From the cell containing the given text, extract its center point as (x, y) coordinate. 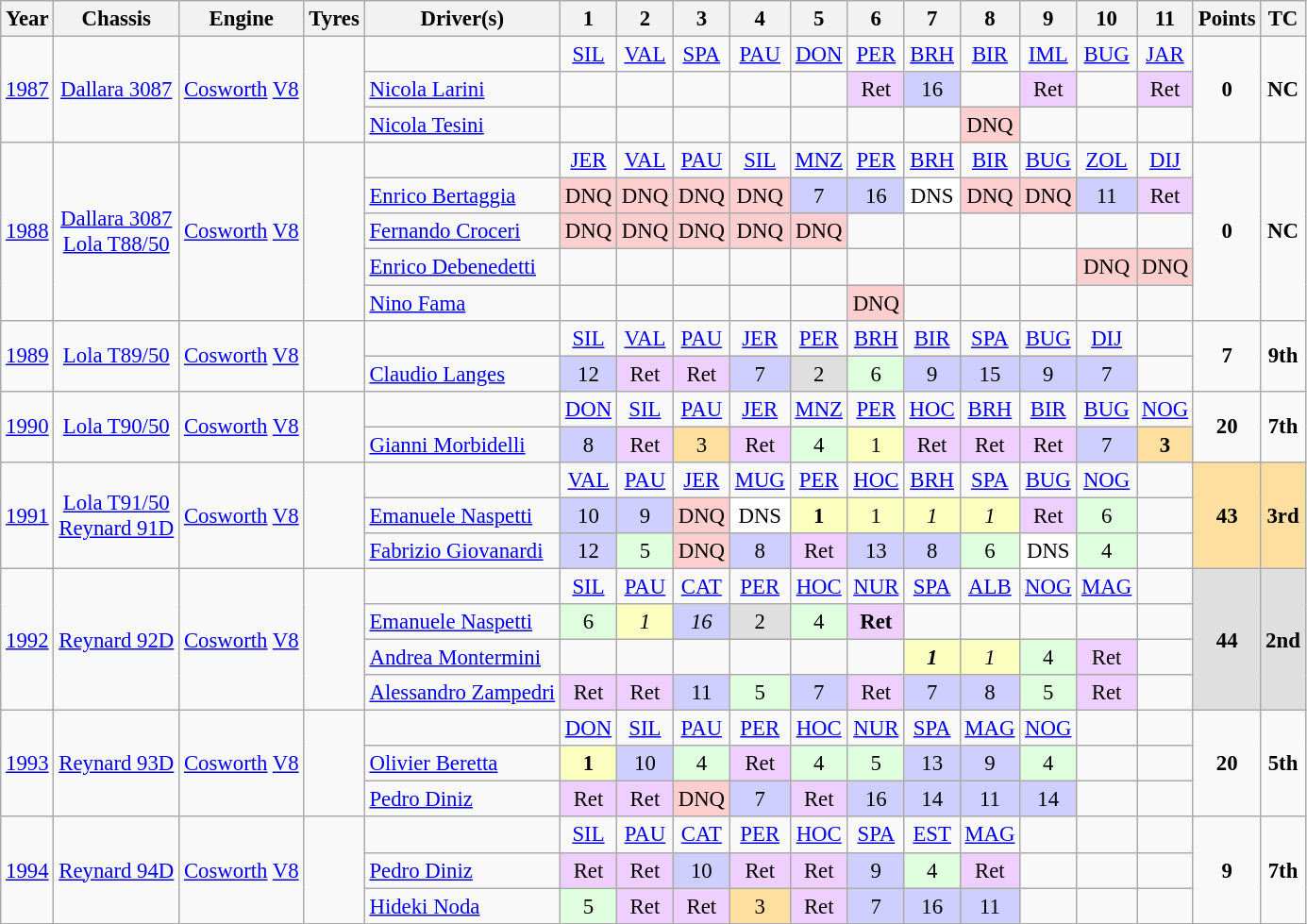
Enrico Debenedetti (462, 267)
Driver(s) (462, 19)
2nd (1283, 639)
Gianni Morbidelli (462, 445)
Fabrizio Giovanardi (462, 551)
9th (1283, 355)
Engine (242, 19)
Reynard 92D (117, 639)
ALB (990, 586)
1990 (27, 427)
Nicola Larini (462, 90)
Points (1227, 19)
1987 (27, 91)
1991 (27, 515)
Alessandro Zampedri (462, 693)
Tyres (334, 19)
Lola T89/50 (117, 355)
Year (27, 19)
Claudio Langes (462, 374)
MUG (760, 480)
43 (1227, 515)
Hideki Noda (462, 906)
3rd (1283, 515)
Dallara 3087 (117, 91)
Chassis (117, 19)
1988 (27, 231)
Lola T91/50Reynard 91D (117, 515)
TC (1283, 19)
Reynard 93D (117, 764)
15 (990, 374)
EST (932, 835)
5th (1283, 764)
JAR (1165, 55)
Nicola Tesini (462, 126)
Enrico Bertaggia (462, 196)
44 (1227, 639)
Dallara 3087Lola T88/50 (117, 231)
1993 (27, 764)
1994 (27, 870)
IML (1048, 55)
Olivier Beretta (462, 764)
1992 (27, 639)
Lola T90/50 (117, 427)
Fernando Croceri (462, 231)
ZOL (1107, 160)
Reynard 94D (117, 870)
Andrea Montermini (462, 658)
1989 (27, 355)
Nino Fama (462, 303)
